Find where the given text appears and provide that cell's center as [X, Y] coordinate. 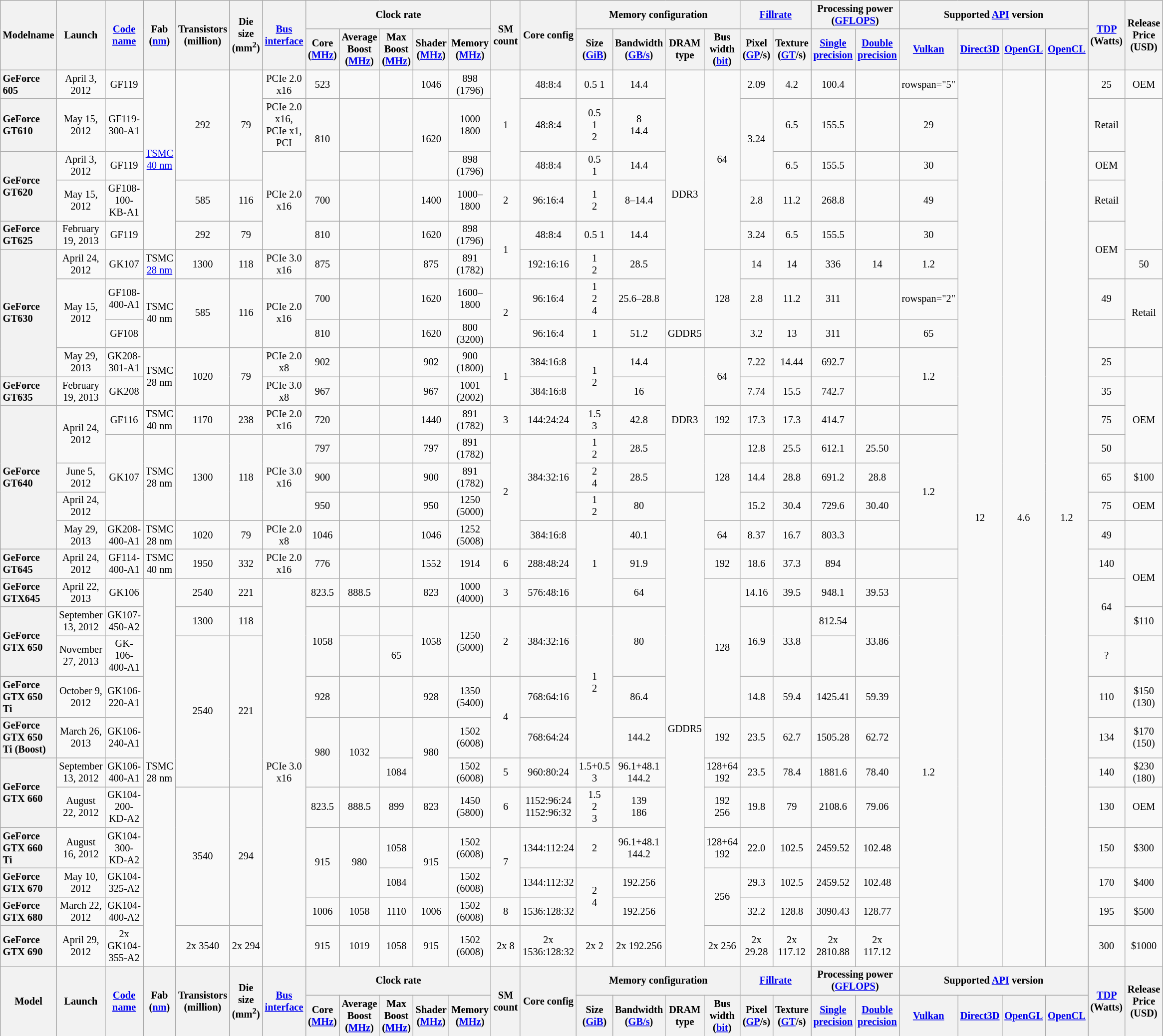
5 [506, 772]
GeForce GT610 [29, 125]
1170 [203, 420]
300 [1107, 946]
110 [1107, 697]
GK104-200-KD-A2 [124, 807]
288:48:24 [548, 563]
1344:112:24 [548, 848]
GK106-400-A1 [124, 772]
GeForce GTX 650 Ti (Boost) [29, 738]
$110 [1144, 621]
2x 29.28 [757, 946]
814.4 [639, 125]
1400 [431, 201]
GeForce GTX 690 [29, 946]
124 [594, 299]
1350(5400) [470, 697]
25.5 [792, 449]
? [1107, 656]
16.9 [757, 642]
14.8 [757, 697]
256 [722, 896]
948.1 [834, 592]
336 [834, 264]
3090.43 [834, 911]
GeForce GTX 650 Ti [29, 697]
2x 1536:128:32 [548, 946]
1425.41 [834, 697]
29 [928, 125]
GK106-220-A1 [124, 697]
1344:112:32 [548, 882]
1536:128:32 [548, 911]
37.3 [792, 563]
GeForce GTX 660 Ti [29, 848]
1000(4000) [470, 592]
June 5, 2012 [81, 478]
GK208-301-A1 [124, 362]
$400 [1144, 882]
32.2 [757, 911]
October 9, 2012 [81, 697]
22.0 [757, 848]
16.7 [792, 535]
15.5 [792, 391]
1001(2002) [470, 391]
4.2 [792, 84]
1110 [396, 911]
144.2 [639, 738]
$100 [1144, 478]
8.37 [757, 535]
39.5 [792, 592]
2x 8 [506, 946]
1881.6 [834, 772]
1440 [431, 420]
12.8 [757, 449]
1000–1800 [470, 201]
March 22, 2012 [81, 911]
900(1800) [470, 362]
GK208-400-A1 [124, 535]
0.51 [594, 166]
May 10, 2012 [81, 882]
GF114-400-A1 [124, 563]
19.8 [757, 807]
GF116 [124, 420]
GF108 [124, 333]
812.54 [834, 621]
2x 294 [246, 946]
August 16, 2012 [81, 848]
GK104-325-A2 [124, 882]
Model [29, 1001]
268.8 [834, 201]
195 [1107, 911]
35 [1107, 391]
899 [396, 807]
1450(5800) [470, 807]
39.53 [877, 592]
GK-106-400-A1 [124, 656]
April 29, 2012 [81, 946]
GeForce GTX 650 [29, 642]
2x 3540 [203, 946]
GK104-300-KD-A2 [124, 848]
59.4 [792, 697]
PCIe 3.0 x8 [285, 391]
GF108-400-A1 [124, 299]
144:24:24 [548, 420]
April 22, 2013 [81, 592]
GeForce GT630 [29, 313]
18.6 [757, 563]
134 [1107, 738]
78.40 [877, 772]
803.3 [834, 535]
GF119-300-A1 [124, 125]
170 [1107, 882]
1152:96:241152:96:32 [548, 807]
30.40 [877, 506]
332 [246, 563]
30.4 [792, 506]
1032 [359, 752]
3.2 [757, 333]
PCIe 2.0 x16, PCIe x1, PCI [285, 125]
0.512 [594, 125]
691.2 [834, 478]
$300 [1144, 848]
1914 [470, 563]
128.8 [792, 911]
rowspan="5" [928, 84]
8 [506, 911]
August 22, 2012 [81, 807]
86.4 [639, 697]
523 [322, 84]
1505.28 [834, 738]
150 [1107, 848]
1.5+0.53 [594, 772]
894 [834, 563]
13 [792, 333]
4.6 [1023, 518]
November 27, 2013 [81, 656]
1552 [431, 563]
$500 [1144, 911]
GeForce GT645 [29, 563]
2x 2810.88 [834, 946]
192:16:16 [548, 264]
612.1 [834, 449]
29.3 [757, 882]
$170 (150) [1144, 738]
576:48:16 [548, 592]
GeForce GTX 680 [29, 911]
79.06 [877, 807]
62.7 [792, 738]
$150 (130) [1144, 697]
10001800 [470, 125]
1.53 [594, 420]
2x 192.256 [639, 946]
2.09 [757, 84]
2x GK104-355-A2 [124, 946]
192256 [722, 807]
Modelname [29, 35]
139 186 [639, 807]
GeForce GT640 [29, 477]
7.22 [757, 362]
1252(5008) [470, 535]
800(3200) [470, 333]
42.8 [639, 420]
GK106-240-A1 [124, 738]
GeForce GT625 [29, 235]
742.7 [834, 391]
59.39 [877, 697]
GeForce 605 [29, 84]
GeForce GTX 670 [29, 882]
1950 [203, 563]
62.72 [877, 738]
692.7 [834, 362]
4 [506, 717]
78.4 [792, 772]
March 26, 2013 [81, 738]
776 [322, 563]
14.16 [757, 592]
238 [246, 420]
GeForce GTX645 [29, 592]
33.8 [792, 642]
GF108-100-KB-A1 [124, 201]
768:64:16 [548, 697]
rowspan="2" [928, 299]
16 [639, 391]
15.2 [757, 506]
128.77 [877, 911]
2x 2 [594, 946]
8–14.4 [639, 201]
GK208 [124, 391]
$1000 [1144, 946]
GeForce GT620 [29, 186]
960:80:24 [548, 772]
2108.6 [834, 807]
51.2 [639, 333]
GK107-450-A2 [124, 621]
25.50 [877, 449]
130 [1107, 807]
2x 256 [722, 946]
14.44 [792, 362]
$230 (180) [1144, 772]
1019 [359, 946]
3540 [203, 856]
GeForce GTX 660 [29, 792]
1600–1800 [470, 299]
729.6 [834, 506]
7 [506, 862]
1.523 [594, 807]
40.1 [639, 535]
720 [322, 420]
414.7 [834, 420]
294 [246, 856]
91.9 [639, 563]
33.86 [877, 642]
100.4 [834, 84]
25.6–28.8 [639, 299]
GK106 [124, 592]
GeForce GT635 [29, 391]
7.74 [757, 391]
GK104-400-A2 [124, 911]
768:64:24 [548, 738]
